Return the [X, Y] coordinate for the center point of the cell that contains the specified text.  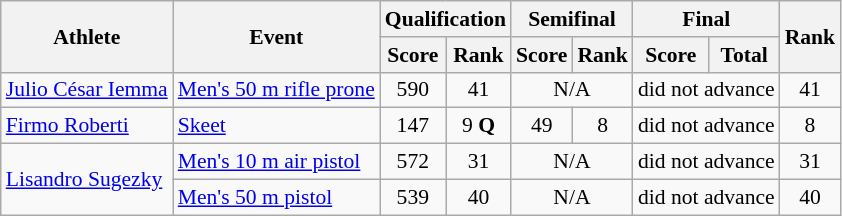
Men's 50 m rifle prone [276, 90]
Julio César Iemma [87, 90]
Men's 50 m pistol [276, 197]
Athlete [87, 36]
9 Q [478, 126]
Event [276, 36]
Semifinal [572, 19]
147 [413, 126]
Total [744, 55]
572 [413, 162]
590 [413, 90]
49 [542, 126]
539 [413, 197]
Final [706, 19]
Skeet [276, 126]
Qualification [446, 19]
Lisandro Sugezky [87, 180]
Firmo Roberti [87, 126]
Men's 10 m air pistol [276, 162]
